Scan for the cell matching the given text and deliver its [x, y] coordinate at center. 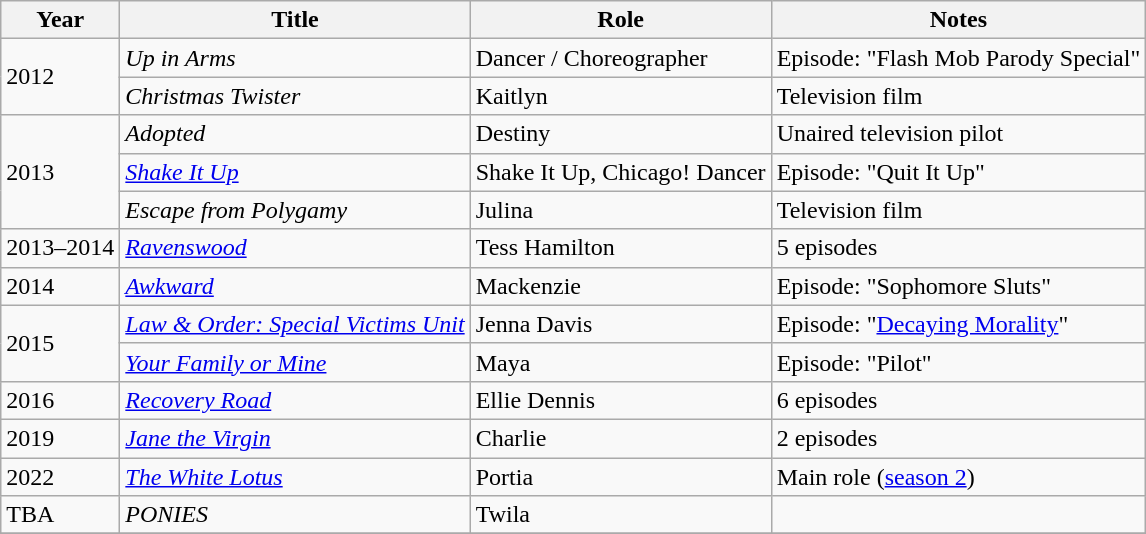
Jane the Virgin [295, 438]
Episode: "Sophomore Sluts" [958, 286]
2022 [60, 477]
Charlie [620, 438]
Shake It Up, Chicago! Dancer [620, 172]
5 episodes [958, 248]
Twila [620, 515]
Julina [620, 210]
Episode: "Decaying Morality" [958, 324]
Notes [958, 20]
Escape from Polygamy [295, 210]
Awkward [295, 286]
Main role (season 2) [958, 477]
Dancer / Choreographer [620, 58]
Adopted [295, 134]
2012 [60, 77]
Tess Hamilton [620, 248]
6 episodes [958, 400]
2019 [60, 438]
Unaired television pilot [958, 134]
Jenna Davis [620, 324]
Episode: "Flash Mob Parody Special" [958, 58]
Destiny [620, 134]
Maya [620, 362]
Year [60, 20]
Episode: "Pilot" [958, 362]
TBA [60, 515]
Episode: "Quit It Up" [958, 172]
Up in Arms [295, 58]
Mackenzie [620, 286]
2013–2014 [60, 248]
Ravenswood [295, 248]
2016 [60, 400]
2014 [60, 286]
Portia [620, 477]
Shake It Up [295, 172]
Title [295, 20]
Role [620, 20]
2 episodes [958, 438]
Law & Order: Special Victims Unit [295, 324]
Christmas Twister [295, 96]
Your Family or Mine [295, 362]
2015 [60, 343]
Kaitlyn [620, 96]
Recovery Road [295, 400]
2013 [60, 172]
Ellie Dennis [620, 400]
The White Lotus [295, 477]
PONIES [295, 515]
